Scan for the cell matching the given text and deliver its (x, y) coordinate at center. 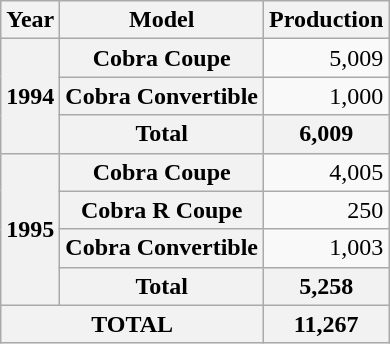
Cobra R Coupe (162, 210)
Model (162, 20)
6,009 (326, 134)
Year (30, 20)
1,003 (326, 248)
1,000 (326, 96)
4,005 (326, 172)
Production (326, 20)
250 (326, 210)
TOTAL (132, 324)
11,267 (326, 324)
5,258 (326, 286)
1994 (30, 96)
1995 (30, 229)
5,009 (326, 58)
